Provide the [X, Y] coordinate of the cell's center where the given text is located.  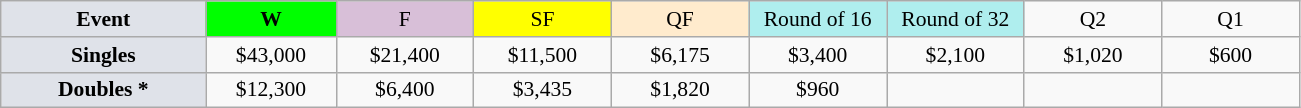
Round of 32 [955, 19]
Q1 [1231, 19]
F [405, 19]
$1,820 [680, 90]
$3,400 [818, 55]
$6,175 [680, 55]
$960 [818, 90]
W [271, 19]
$43,000 [271, 55]
QF [680, 19]
$11,500 [543, 55]
Doubles * [104, 90]
SF [543, 19]
Round of 16 [818, 19]
Event [104, 19]
$3,435 [543, 90]
Q2 [1093, 19]
$6,400 [405, 90]
Singles [104, 55]
$2,100 [955, 55]
$1,020 [1093, 55]
$12,300 [271, 90]
$600 [1231, 55]
$21,400 [405, 55]
